Extract the (x, y) coordinate from the center of the cell holding the provided text.  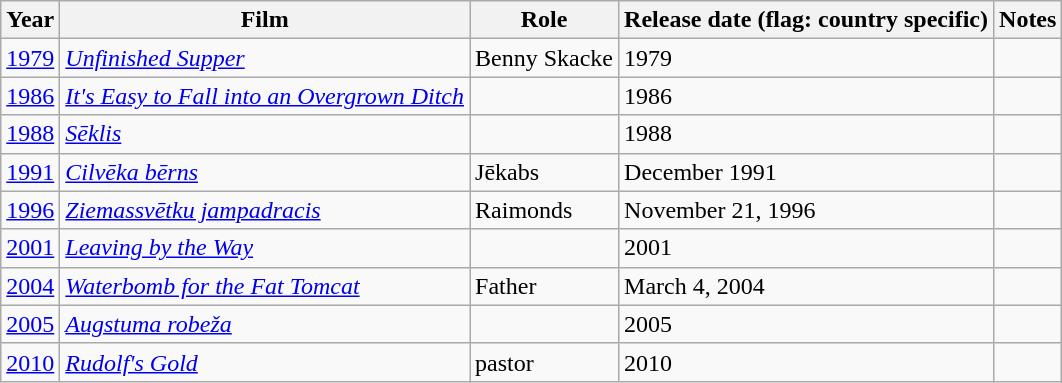
Leaving by the Way (265, 248)
Benny Skacke (544, 58)
Unfinished Supper (265, 58)
Augstuma robeža (265, 324)
Ziemassvētku jampadracis (265, 210)
It's Easy to Fall into an Overgrown Ditch (265, 96)
2004 (30, 286)
December 1991 (806, 172)
Cilvēka bērns (265, 172)
Raimonds (544, 210)
Role (544, 20)
1996 (30, 210)
Jēkabs (544, 172)
March 4, 2004 (806, 286)
Father (544, 286)
Sēklis (265, 134)
pastor (544, 362)
Release date (flag: country specific) (806, 20)
Year (30, 20)
Rudolf's Gold (265, 362)
November 21, 1996 (806, 210)
Waterbomb for the Fat Tomcat (265, 286)
1991 (30, 172)
Film (265, 20)
Notes (1028, 20)
